Pinpoint the cell where the given text exists, returning its (x, y) midpoint coordinate. 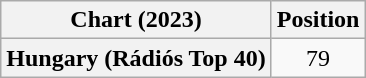
Hungary (Rádiós Top 40) (136, 58)
Position (318, 20)
79 (318, 58)
Chart (2023) (136, 20)
